Pinpoint the cell where the given text exists, returning its [X, Y] midpoint coordinate. 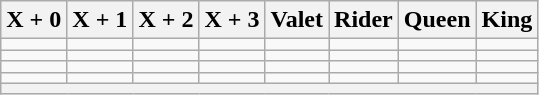
Rider [364, 20]
Queen [437, 20]
X + 2 [166, 20]
Valet [297, 20]
X + 1 [100, 20]
X + 0 [34, 20]
X + 3 [232, 20]
King [507, 20]
